Detect which cell encompasses the target text, then output its (x, y) center coordinate. 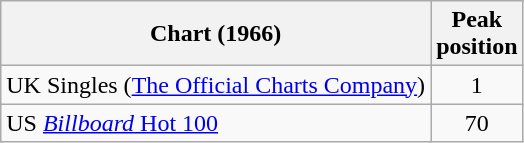
UK Singles (The Official Charts Company) (216, 85)
Peakposition (477, 34)
US Billboard Hot 100 (216, 123)
Chart (1966) (216, 34)
1 (477, 85)
70 (477, 123)
